Determine the (X, Y) coordinate at the center of the cell enclosing the given text.  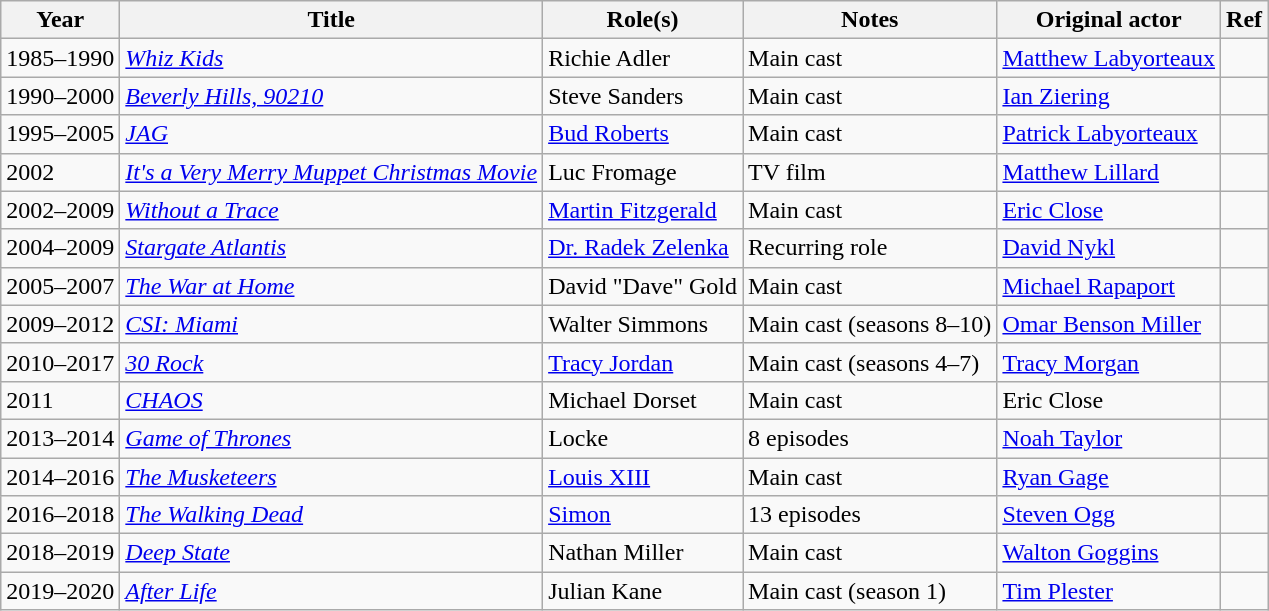
Ref (1244, 20)
1985–1990 (60, 58)
Richie Adler (643, 58)
Louis XIII (643, 477)
Steve Sanders (643, 96)
2005–2007 (60, 286)
Patrick Labyorteaux (1109, 134)
2018–2019 (60, 553)
13 episodes (870, 515)
CSI: Miami (332, 324)
Stargate Atlantis (332, 248)
It's a Very Merry Muppet Christmas Movie (332, 172)
Main cast (season 1) (870, 591)
Without a Trace (332, 210)
Martin Fitzgerald (643, 210)
JAG (332, 134)
Game of Thrones (332, 438)
Tim Plester (1109, 591)
Main cast (seasons 4–7) (870, 362)
Tracy Jordan (643, 362)
Tracy Morgan (1109, 362)
David Nykl (1109, 248)
TV film (870, 172)
2011 (60, 400)
The Musketeers (332, 477)
Matthew Labyorteaux (1109, 58)
Matthew Lillard (1109, 172)
Julian Kane (643, 591)
Main cast (seasons 8–10) (870, 324)
Bud Roberts (643, 134)
2010–2017 (60, 362)
2014–2016 (60, 477)
Nathan Miller (643, 553)
2004–2009 (60, 248)
Deep State (332, 553)
The War at Home (332, 286)
Recurring role (870, 248)
Steven Ogg (1109, 515)
CHAOS (332, 400)
Walter Simmons (643, 324)
David "Dave" Gold (643, 286)
1995–2005 (60, 134)
Luc Fromage (643, 172)
2002 (60, 172)
Michael Dorset (643, 400)
2009–2012 (60, 324)
Locke (643, 438)
Ryan Gage (1109, 477)
Noah Taylor (1109, 438)
Walton Goggins (1109, 553)
Ian Ziering (1109, 96)
2016–2018 (60, 515)
Title (332, 20)
Michael Rapaport (1109, 286)
2013–2014 (60, 438)
1990–2000 (60, 96)
Omar Benson Miller (1109, 324)
30 Rock (332, 362)
Dr. Radek Zelenka (643, 248)
Beverly Hills, 90210 (332, 96)
Whiz Kids (332, 58)
After Life (332, 591)
8 episodes (870, 438)
Original actor (1109, 20)
2019–2020 (60, 591)
Simon (643, 515)
2002–2009 (60, 210)
The Walking Dead (332, 515)
Year (60, 20)
Role(s) (643, 20)
Notes (870, 20)
